Return [x, y] of the center of cell containing provided text 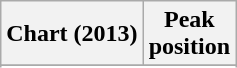
Peakposition [189, 34]
Chart (2013) [72, 34]
